Scan for the cell matching the given text and deliver its (x, y) coordinate at center. 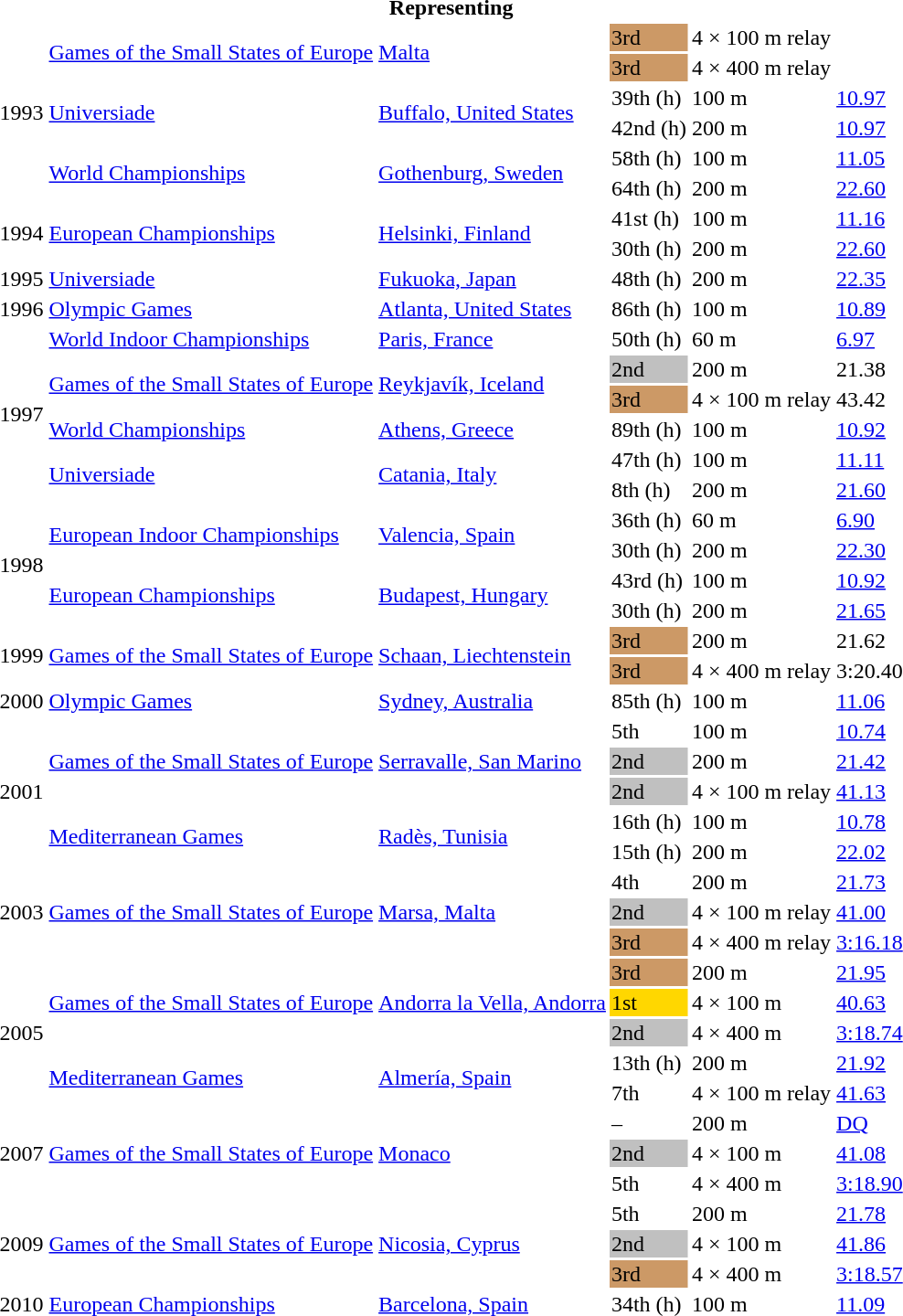
Andorra la Vella, Andorra (493, 1003)
Serravalle, San Marino (493, 761)
47th (h) (649, 460)
– (649, 1123)
Budapest, Hungary (493, 596)
1st (649, 1003)
48th (h) (649, 279)
Malta (493, 53)
89th (h) (649, 430)
Marsa, Malta (493, 912)
Reykjavík, Iceland (493, 384)
Monaco (493, 1153)
58th (h) (649, 158)
13th (h) (649, 1063)
Sydney, Australia (493, 701)
European Indoor Championships (211, 536)
39th (h) (649, 98)
36th (h) (649, 520)
16th (h) (649, 822)
Almería, Spain (493, 1078)
4th (649, 882)
Radès, Tunisia (493, 837)
41st (h) (649, 218)
43rd (h) (649, 580)
World Indoor Championships (211, 339)
15th (h) (649, 852)
85th (h) (649, 701)
Gothenburg, Sweden (493, 174)
Athens, Greece (493, 430)
Fukuoka, Japan (493, 279)
8th (h) (649, 490)
Schaan, Liechtenstein (493, 656)
50th (h) (649, 339)
Atlanta, United States (493, 309)
Helsinki, Finland (493, 234)
Catania, Italy (493, 475)
7th (649, 1093)
Buffalo, United States (493, 113)
42nd (h) (649, 128)
64th (h) (649, 188)
Valencia, Spain (493, 536)
Nicosia, Cyprus (493, 1244)
Paris, France (493, 339)
86th (h) (649, 309)
